Output the [X, Y] coordinate of the center of the cell containing the given text.  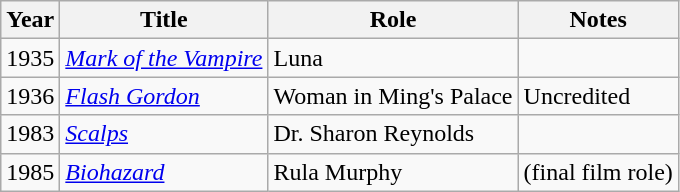
1936 [30, 96]
1935 [30, 58]
Title [164, 20]
Dr. Sharon Reynolds [393, 134]
Woman in Ming's Palace [393, 96]
Notes [598, 20]
(final film role) [598, 172]
Flash Gordon [164, 96]
Year [30, 20]
Biohazard [164, 172]
Mark of the Vampire [164, 58]
Scalps [164, 134]
Role [393, 20]
1983 [30, 134]
Rula Murphy [393, 172]
1985 [30, 172]
Uncredited [598, 96]
Luna [393, 58]
